Locate the cell with the specified text and output its [x, y] center coordinate. 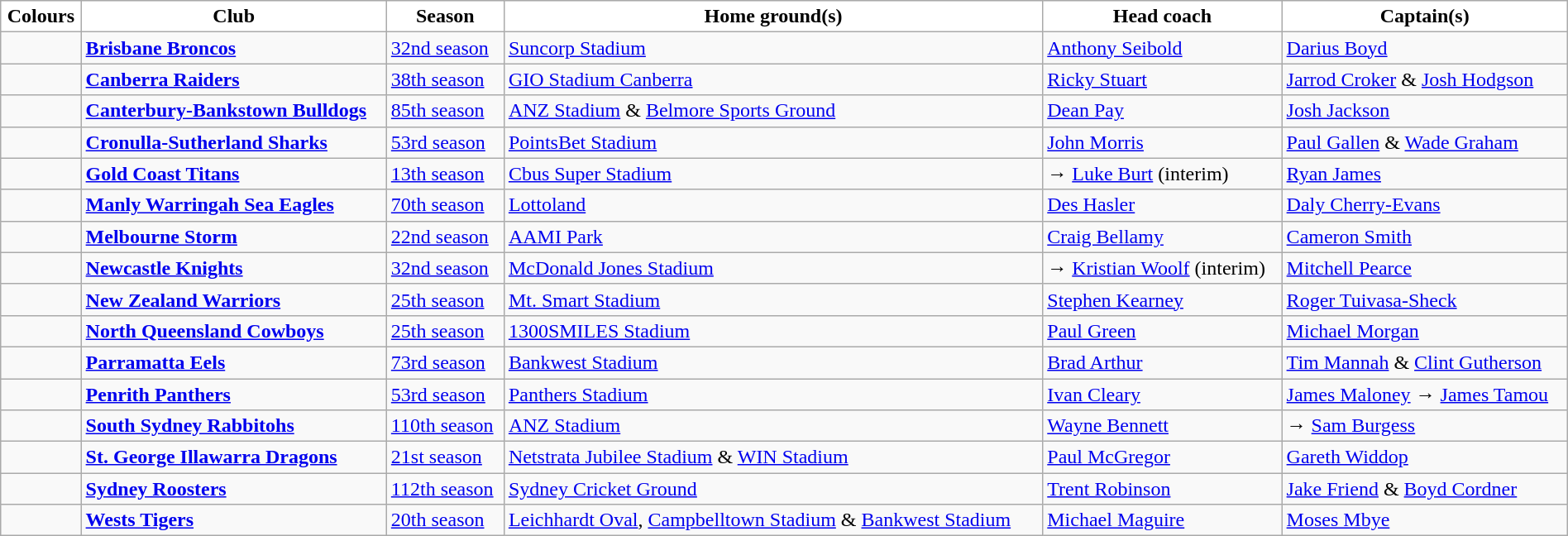
Paul McGregor [1163, 457]
→ Luke Burt (interim) [1163, 174]
73rd season [445, 362]
North Queensland Cowboys [233, 331]
21st season [445, 457]
McDonald Jones Stadium [772, 268]
Lottoland [772, 205]
Roger Tuivasa-Sheck [1424, 299]
Anthony Seibold [1163, 48]
Tim Mannah & Clint Gutherson [1424, 362]
Gold Coast Titans [233, 174]
Paul Green [1163, 331]
Stephen Kearney [1163, 299]
New Zealand Warriors [233, 299]
Penrith Panthers [233, 395]
ANZ Stadium & Belmore Sports Ground [772, 111]
Canterbury-Bankstown Bulldogs [233, 111]
110th season [445, 426]
Sydney Cricket Ground [772, 489]
AAMI Park [772, 237]
Netstrata Jubilee Stadium & WIN Stadium [772, 457]
Jarrod Croker & Josh Hodgson [1424, 79]
Panthers Stadium [772, 395]
70th season [445, 205]
Craig Bellamy [1163, 237]
Dean Pay [1163, 111]
GIO Stadium Canberra [772, 79]
Mt. Smart Stadium [772, 299]
Colours [41, 17]
Manly Warringah Sea Eagles [233, 205]
Jake Friend & Boyd Cordner [1424, 489]
Parramatta Eels [233, 362]
13th season [445, 174]
112th season [445, 489]
Canberra Raiders [233, 79]
Club [233, 17]
1300SMILES Stadium [772, 331]
Ryan James [1424, 174]
Ivan Cleary [1163, 395]
John Morris [1163, 142]
Captain(s) [1424, 17]
Cronulla-Sutherland Sharks [233, 142]
Mitchell Pearce [1424, 268]
Suncorp Stadium [772, 48]
Brisbane Broncos [233, 48]
James Maloney → James Tamou [1424, 395]
Home ground(s) [772, 17]
Wests Tigers [233, 520]
Wayne Bennett [1163, 426]
20th season [445, 520]
22nd season [445, 237]
Gareth Widdop [1424, 457]
Michael Morgan [1424, 331]
85th season [445, 111]
Trent Robinson [1163, 489]
Paul Gallen & Wade Graham [1424, 142]
Sydney Roosters [233, 489]
Cbus Super Stadium [772, 174]
Josh Jackson [1424, 111]
Michael Maguire [1163, 520]
→ Kristian Woolf (interim) [1163, 268]
ANZ Stadium [772, 426]
Head coach [1163, 17]
Leichhardt Oval, Campbelltown Stadium & Bankwest Stadium [772, 520]
Cameron Smith [1424, 237]
Melbourne Storm [233, 237]
Moses Mbye [1424, 520]
Darius Boyd [1424, 48]
South Sydney Rabbitohs [233, 426]
38th season [445, 79]
Newcastle Knights [233, 268]
Des Hasler [1163, 205]
→ Sam Burgess [1424, 426]
St. George Illawarra Dragons [233, 457]
Season [445, 17]
Ricky Stuart [1163, 79]
Daly Cherry-Evans [1424, 205]
Bankwest Stadium [772, 362]
PointsBet Stadium [772, 142]
Brad Arthur [1163, 362]
